Provide the [X, Y] coordinate of the cell's center where the given text is located.  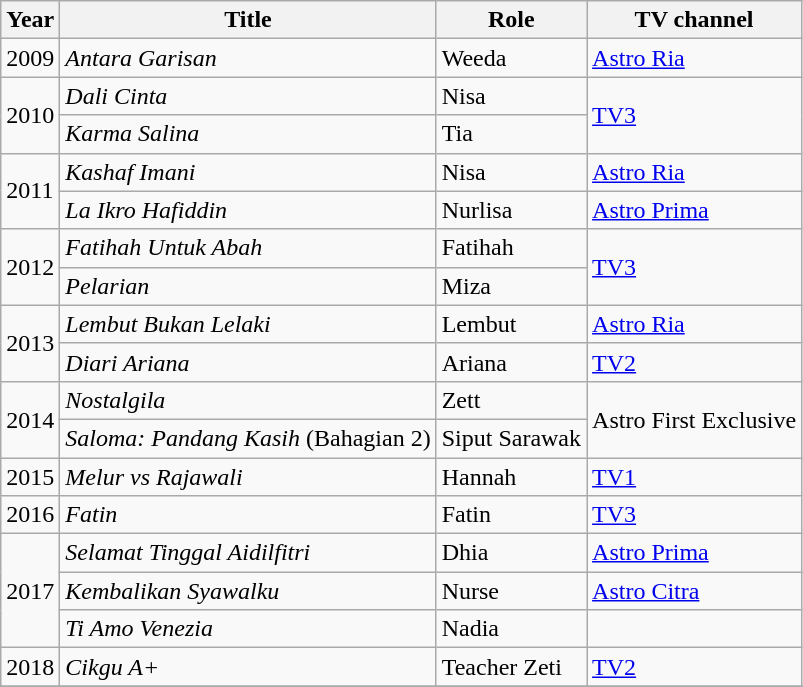
2009 [30, 58]
Fatihah [511, 248]
Fatihah Untuk Abah [248, 248]
Dali Cinta [248, 96]
Tia [511, 134]
La Ikro Hafiddin [248, 210]
2015 [30, 477]
Dhia [511, 553]
Miza [511, 286]
Astro First Exclusive [694, 419]
2017 [30, 591]
2010 [30, 115]
Saloma: Pandang Kasih (Bahagian 2) [248, 438]
Kembalikan Syawalku [248, 591]
Lembut [511, 324]
Nadia [511, 629]
Teacher Zeti [511, 667]
Selamat Tinggal Aidilfitri [248, 553]
Diari Ariana [248, 362]
Ariana [511, 362]
Nurlisa [511, 210]
Melur vs Rajawali [248, 477]
Year [30, 20]
Nurse [511, 591]
Zett [511, 400]
Nostalgila [248, 400]
2012 [30, 267]
Title [248, 20]
Ti Amo Venezia [248, 629]
Cikgu A+ [248, 667]
2011 [30, 191]
Kashaf Imani [248, 172]
Siput Sarawak [511, 438]
Hannah [511, 477]
Karma Salina [248, 134]
Antara Garisan [248, 58]
Pelarian [248, 286]
2014 [30, 419]
Weeda [511, 58]
TV1 [694, 477]
2013 [30, 343]
Lembut Bukan Lelaki [248, 324]
2016 [30, 515]
2018 [30, 667]
Role [511, 20]
TV channel [694, 20]
Astro Citra [694, 591]
